From the cell containing the given text, extract its center point as [x, y] coordinate. 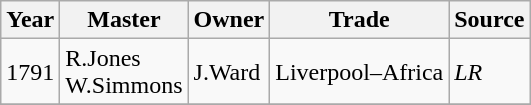
Owner [229, 20]
Year [30, 20]
J.Ward [229, 72]
Liverpool–Africa [360, 72]
LR [490, 72]
Trade [360, 20]
Master [124, 20]
1791 [30, 72]
R.JonesW.Simmons [124, 72]
Source [490, 20]
